Find where the given text appears and provide that cell's center as (x, y) coordinate. 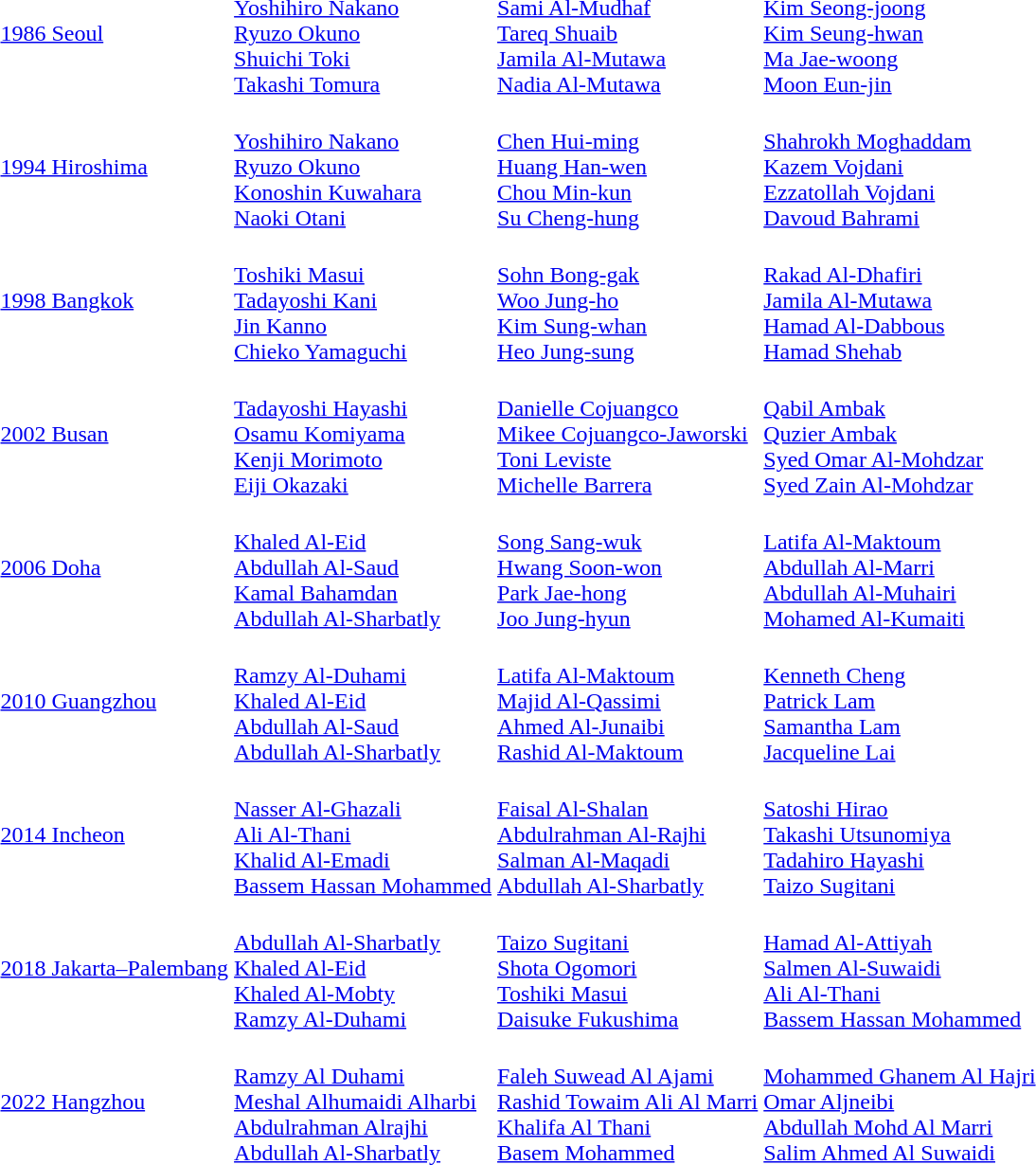
Sohn Bong-gakWoo Jung-hoKim Sung-whanHeo Jung-sung (628, 300)
Song Sang-wukHwang Soon-wonPark Jae-hongJoo Jung-hyun (628, 567)
Yoshihiro NakanoRyuzo OkunoKonoshin KuwaharaNaoki Otani (364, 167)
Latifa Al-MaktoumMajid Al-QassimiAhmed Al-JunaibiRashid Al-Maktoum (628, 701)
Tadayoshi HayashiOsamu KomiyamaKenji MorimotoEiji Okazaki (364, 434)
Ramzy Al-DuhamiKhaled Al-EidAbdullah Al-SaudAbdullah Al-Sharbatly (364, 701)
Toshiki MasuiTadayoshi KaniJin KannoChieko Yamaguchi (364, 300)
Nasser Al-GhazaliAli Al-ThaniKhalid Al-EmadiBassem Hassan Mohammed (364, 834)
Danielle CojuangcoMikee Cojuangco-JaworskiToni LevisteMichelle Barrera (628, 434)
Chen Hui-mingHuang Han-wenChou Min-kunSu Cheng-hung (628, 167)
Faisal Al-ShalanAbdulrahman Al-RajhiSalman Al-MaqadiAbdullah Al-Sharbatly (628, 834)
Taizo SugitaniShota OgomoriToshiki MasuiDaisuke Fukushima (628, 968)
Abdullah Al-SharbatlyKhaled Al-EidKhaled Al-MobtyRamzy Al-Duhami (364, 968)
Khaled Al-EidAbdullah Al-SaudKamal BahamdanAbdullah Al-Sharbatly (364, 567)
